Detect which cell encompasses the target text, then output its [x, y] center coordinate. 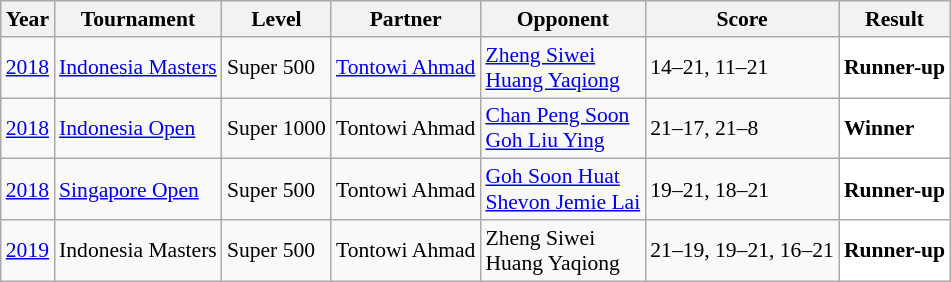
Partner [406, 19]
14–21, 11–21 [742, 68]
Winner [894, 128]
21–19, 19–21, 16–21 [742, 250]
19–21, 18–21 [742, 190]
21–17, 21–8 [742, 128]
Result [894, 19]
2019 [28, 250]
Level [276, 19]
Tournament [138, 19]
Singapore Open [138, 190]
Super 1000 [276, 128]
Indonesia Open [138, 128]
Score [742, 19]
Opponent [562, 19]
Chan Peng Soon Goh Liu Ying [562, 128]
Year [28, 19]
Goh Soon Huat Shevon Jemie Lai [562, 190]
